Provide the (x, y) coordinate of the cell's center where the given text is located.  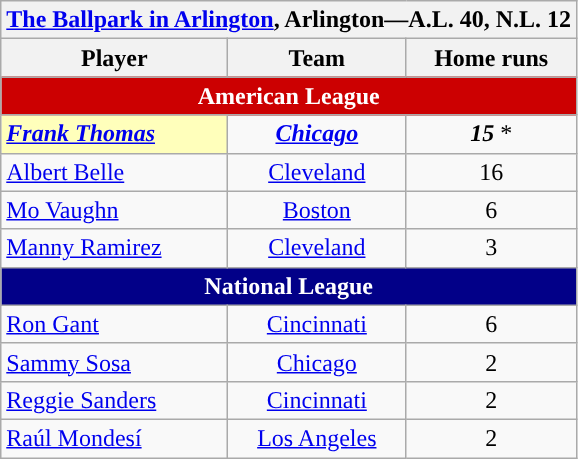
Ron Gant (114, 324)
Sammy Sosa (114, 362)
American League (289, 96)
Boston (317, 210)
Reggie Sanders (114, 400)
Home runs (492, 58)
The Ballpark in Arlington, Arlington—A.L. 40, N.L. 12 (289, 20)
Team (317, 58)
3 (492, 248)
16 (492, 172)
National League (289, 286)
Frank Thomas (114, 134)
Albert Belle (114, 172)
Manny Ramirez (114, 248)
Los Angeles (317, 438)
Raúl Mondesí (114, 438)
Player (114, 58)
15 * (492, 134)
Mo Vaughn (114, 210)
